Provide the (X, Y) coordinate of the cell's center where the given text is located.  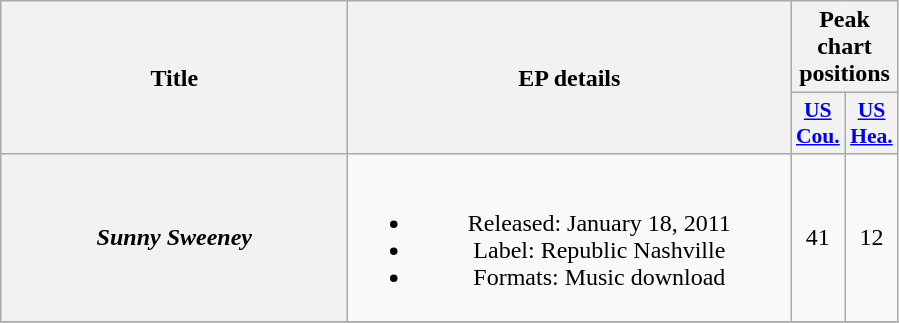
Sunny Sweeney (174, 238)
USHea. (872, 124)
Released: January 18, 2011Label: Republic NashvilleFormats: Music download (570, 238)
Title (174, 78)
Peak chart positions (844, 47)
EP details (570, 78)
12 (872, 238)
USCou. (818, 124)
41 (818, 238)
